From the cell containing the given text, extract its center point as (X, Y) coordinate. 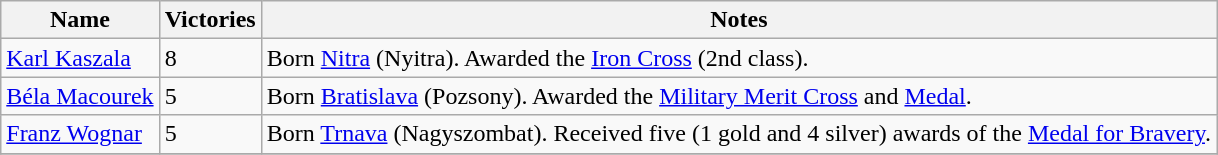
Béla Macourek (80, 96)
Name (80, 20)
Born Nitra (Nyitra). Awarded the Iron Cross (2nd class). (738, 58)
Franz Wognar (80, 134)
Victories (210, 20)
Karl Kaszala (80, 58)
Notes (738, 20)
8 (210, 58)
Born Trnava (Nagyszombat). Received five (1 gold and 4 silver) awards of the Medal for Bravery. (738, 134)
Born Bratislava (Pozsony). Awarded the Military Merit Cross and Medal. (738, 96)
